Locate the cell with the specified text and output its [X, Y] center coordinate. 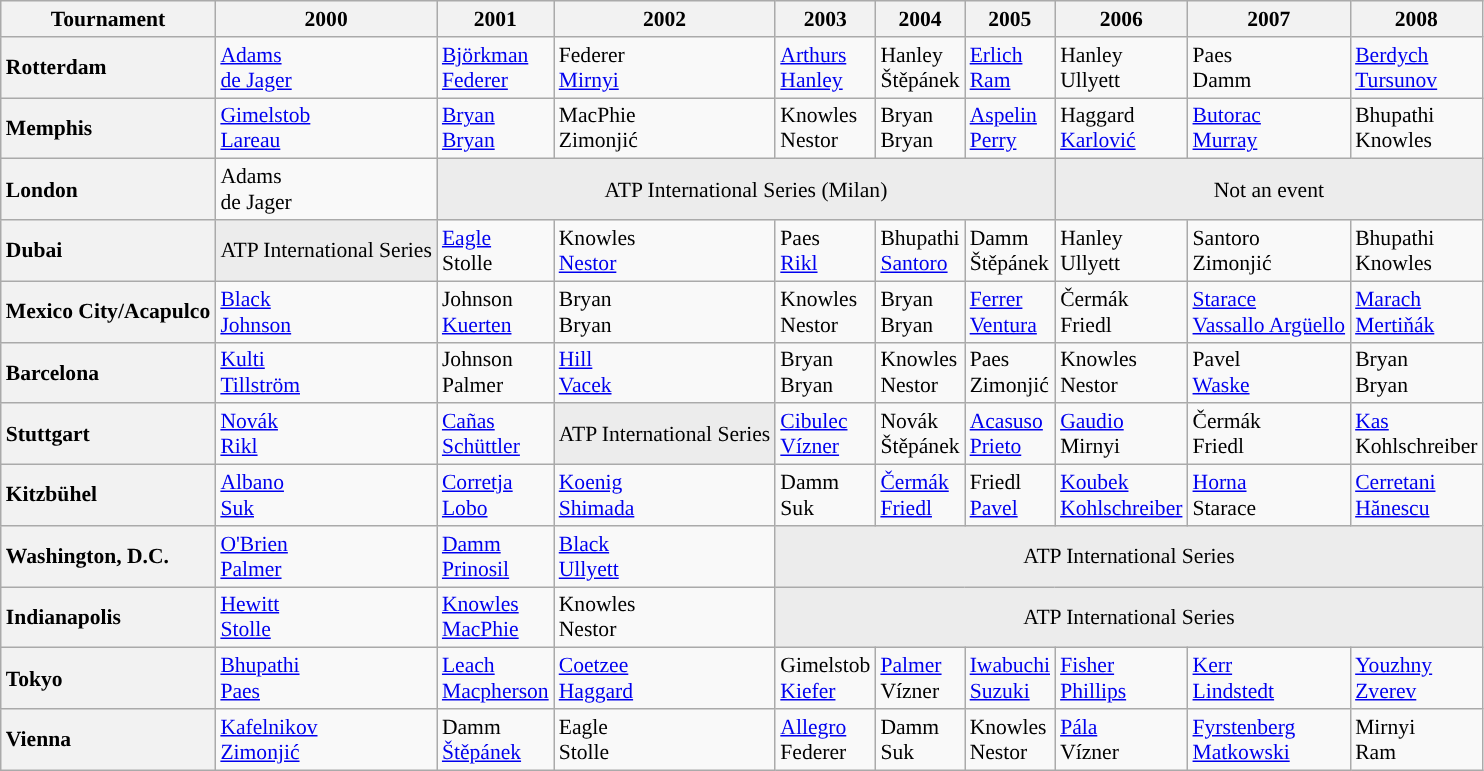
Novák Štěpánek [920, 434]
Cibulec Vízner [825, 434]
2005 [1010, 19]
Iwabuchi Suzuki [1010, 678]
Fisher Phillips [1121, 678]
2002 [665, 19]
Not an event [1268, 190]
Black Johnson [326, 312]
Paes Damm [1268, 68]
Stuttgart [108, 434]
2001 [496, 19]
Björkman Federer [496, 68]
Tournament [108, 19]
MacPhie Zimonjić [665, 128]
Cañas Schüttler [496, 434]
Paes Rikl [825, 250]
Pavel Waske [1268, 372]
Mexico City/Acapulco [108, 312]
Black Ullyett [665, 556]
Leach Macpherson [496, 678]
Santoro Zimonjić [1268, 250]
Barcelona [108, 372]
Federer Mirnyi [665, 68]
Corretja Lobo [496, 496]
2006 [1121, 19]
Vienna [108, 740]
2007 [1268, 19]
Washington, D.C. [108, 556]
Allegro Federer [825, 740]
Indianapolis [108, 618]
Horna Starace [1268, 496]
Knowles MacPhie [496, 618]
London [108, 190]
Gaudio Mirnyi [1121, 434]
Johnson Palmer [496, 372]
Aspelin Perry [1010, 128]
2003 [825, 19]
Kulti Tillström [326, 372]
Erlich Ram [1010, 68]
Gimelstob Lareau [326, 128]
Bhupathi Paes [326, 678]
Dubai [108, 250]
Memphis [108, 128]
Hewitt Stolle [326, 618]
Haggard Karlović [1121, 128]
Mirnyi Ram [1416, 740]
Marach Mertiňák [1416, 312]
Palmer Vízner [920, 678]
Koenig Shimada [665, 496]
Coetzee Haggard [665, 678]
Kafelnikov Zimonjić [326, 740]
Bhupathi Santoro [920, 250]
Tokyo [108, 678]
Ferrer Ventura [1010, 312]
Kas Kohlschreiber [1416, 434]
Kitzbühel [108, 496]
Fyrstenberg Matkowski [1268, 740]
Paes Zimonjić [1010, 372]
Youzhny Zverev [1416, 678]
Koubek Kohlschreiber [1121, 496]
Damm Prinosil [496, 556]
Johnson Kuerten [496, 312]
Pála Vízner [1121, 740]
Gimelstob Kiefer [825, 678]
Cerretani Hănescu [1416, 496]
O'Brien Palmer [326, 556]
Hill Vacek [665, 372]
Acasuso Prieto [1010, 434]
Butorac Murray [1268, 128]
Hanley Štěpánek [920, 68]
Kerr Lindstedt [1268, 678]
ATP International Series (Milan) [746, 190]
Friedl Pavel [1010, 496]
2008 [1416, 19]
Novák Rikl [326, 434]
2004 [920, 19]
Starace Vassallo Argüello [1268, 312]
2000 [326, 19]
Rotterdam [108, 68]
Albano Suk [326, 496]
Berdych Tursunov [1416, 68]
Arthurs Hanley [825, 68]
